Search for the cell housing the specified text and yield its [x, y] center coordinate. 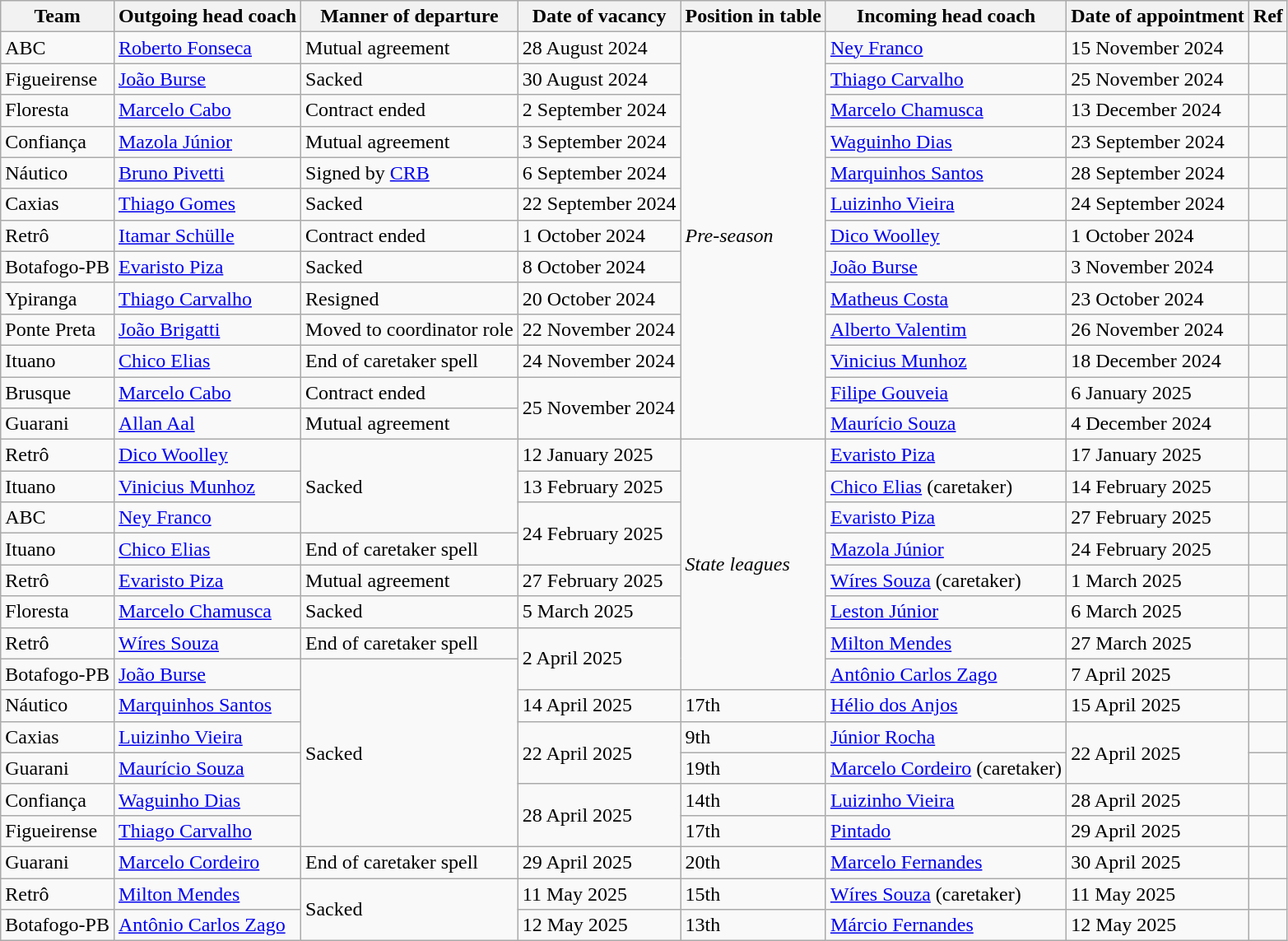
28 September 2024 [1158, 173]
6 January 2025 [1158, 393]
Wíres Souza [207, 643]
27 March 2025 [1158, 643]
Thiago Gomes [207, 204]
20 October 2024 [599, 298]
Date of appointment [1158, 16]
Incoming head coach [946, 16]
Outgoing head coach [207, 16]
Pre-season [753, 235]
Márcio Fernandes [946, 925]
Brusque [58, 393]
Marcelo Fernandes [946, 862]
9th [753, 737]
23 October 2024 [1158, 298]
3 November 2024 [1158, 267]
Moved to coordinator role [410, 329]
15th [753, 893]
13 December 2024 [1158, 110]
Matheus Costa [946, 298]
24 November 2024 [599, 361]
Position in table [753, 16]
17 January 2025 [1158, 455]
Júnior Rocha [946, 737]
4 December 2024 [1158, 424]
2 September 2024 [599, 110]
15 April 2025 [1158, 706]
Chico Elias (caretaker) [946, 487]
Pintado [946, 831]
Ponte Preta [58, 329]
14 April 2025 [599, 706]
Resigned [410, 298]
15 November 2024 [1158, 48]
23 September 2024 [1158, 142]
22 November 2024 [599, 329]
28 August 2024 [599, 48]
12 January 2025 [599, 455]
30 August 2024 [599, 79]
14 February 2025 [1158, 487]
13th [753, 925]
1 March 2025 [1158, 580]
João Brigatti [207, 329]
24 September 2024 [1158, 204]
30 April 2025 [1158, 862]
14th [753, 799]
Roberto Fonseca [207, 48]
18 December 2024 [1158, 361]
22 September 2024 [599, 204]
6 March 2025 [1158, 612]
Ref [1267, 16]
Hélio dos Anjos [946, 706]
Allan Aal [207, 424]
13 February 2025 [599, 487]
20th [753, 862]
Marcelo Cordeiro (caretaker) [946, 768]
Team [58, 16]
Marcelo Cordeiro [207, 862]
3 September 2024 [599, 142]
26 November 2024 [1158, 329]
Signed by CRB [410, 173]
Leston Júnior [946, 612]
Manner of departure [410, 16]
7 April 2025 [1158, 674]
Date of vacancy [599, 16]
Filipe Gouveia [946, 393]
Ypiranga [58, 298]
State leagues [753, 565]
2 April 2025 [599, 659]
6 September 2024 [599, 173]
Alberto Valentim [946, 329]
19th [753, 768]
5 March 2025 [599, 612]
8 October 2024 [599, 267]
Itamar Schülle [207, 235]
Bruno Pivetti [207, 173]
